Return the (X, Y) coordinate for the center point of the cell that contains the specified text.  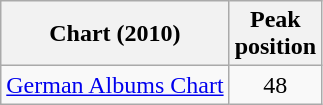
German Albums Chart (115, 85)
Chart (2010) (115, 34)
Peakposition (275, 34)
48 (275, 85)
